Identify which cell holds the provided text, then report its (X, Y) central coordinate. 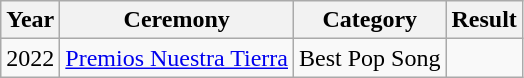
Best Pop Song (370, 58)
2022 (30, 58)
Year (30, 20)
Ceremony (177, 20)
Premios Nuestra Tierra (177, 58)
Category (370, 20)
Result (484, 20)
